Locate the cell with the specified text and output its (x, y) center coordinate. 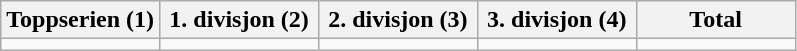
1. divisjon (2) (240, 20)
3. divisjon (4) (556, 20)
Toppserien (1) (80, 20)
Total (716, 20)
2. divisjon (3) (398, 20)
